Detect which cell encompasses the target text, then output its (x, y) center coordinate. 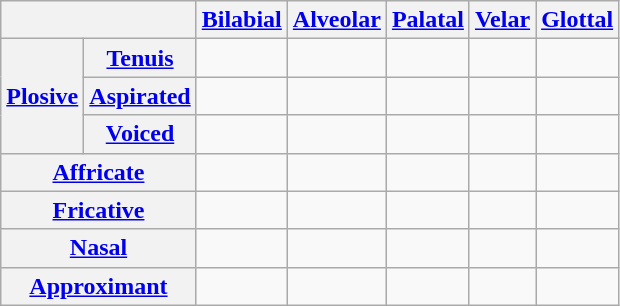
Aspirated (140, 96)
Bilabial (242, 20)
Velar (502, 20)
Palatal (428, 20)
Voiced (140, 134)
Affricate (98, 172)
Tenuis (140, 58)
Approximant (98, 286)
Alveolar (336, 20)
Nasal (98, 248)
Plosive (42, 96)
Fricative (98, 210)
Glottal (578, 20)
